Return the [X, Y] coordinate for the center point of the cell that contains the specified text.  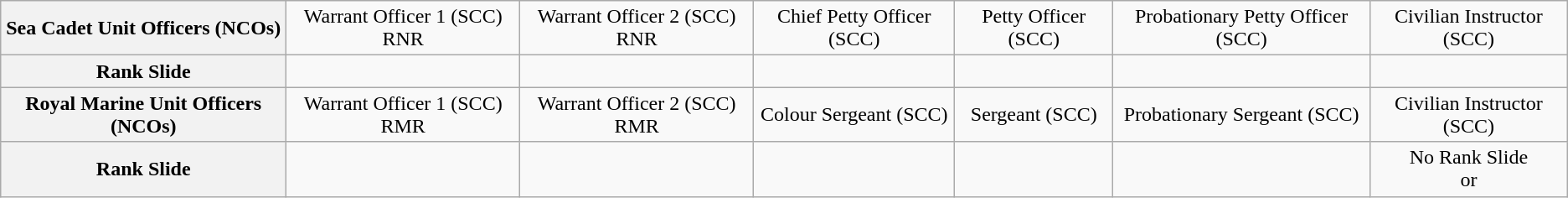
Colour Sergeant (SCC) [854, 114]
Sergeant (SCC) [1034, 114]
Warrant Officer 2 (SCC) RMR [637, 114]
Warrant Officer 1 (SCC) RNR [404, 29]
Warrant Officer 1 (SCC) RMR [404, 114]
Probationary Sergeant (SCC) [1241, 114]
Royal Marine Unit Officers (NCOs) [144, 114]
Petty Officer (SCC) [1034, 29]
Sea Cadet Unit Officers (NCOs) [144, 29]
Warrant Officer 2 (SCC) RNR [637, 29]
No Rank Slideor [1469, 169]
Chief Petty Officer (SCC) [854, 29]
Probationary Petty Officer (SCC) [1241, 29]
